Find where the given text appears and provide that cell's center as (X, Y) coordinate. 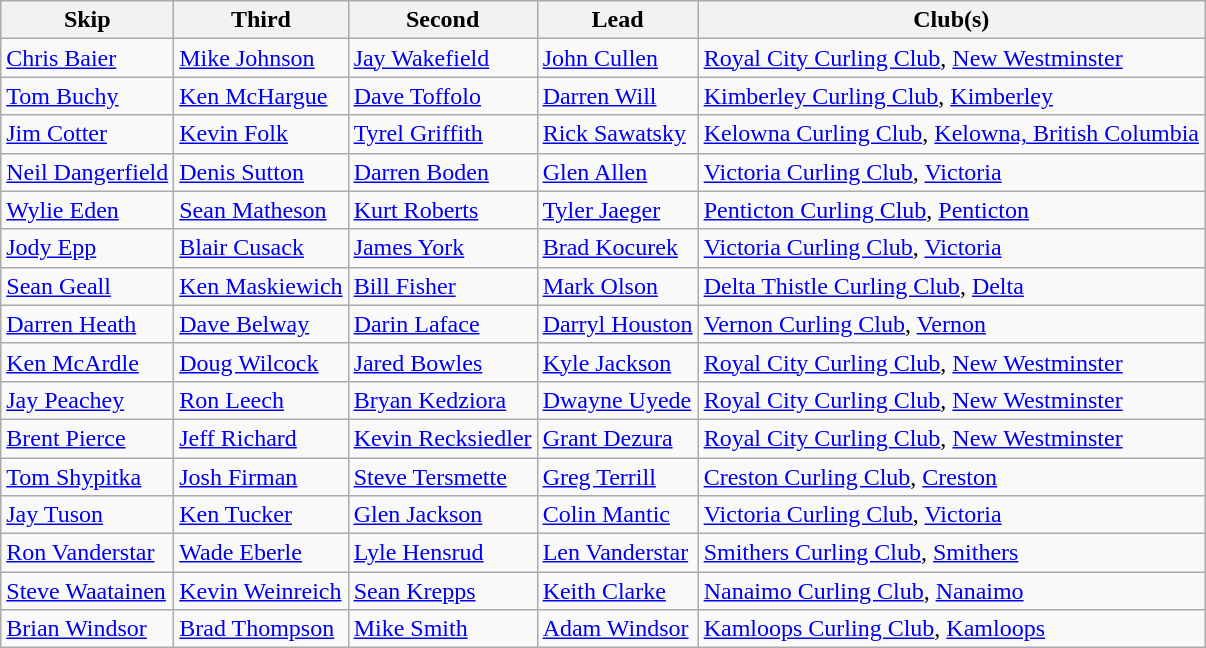
Brad Thompson (261, 629)
Jody Epp (88, 248)
Darryl Houston (618, 324)
Tyrel Griffith (442, 134)
Steve Tersmette (442, 477)
Dwayne Uyede (618, 400)
Kurt Roberts (442, 210)
Kamloops Curling Club, Kamloops (951, 629)
Kevin Recksiedler (442, 438)
Smithers Curling Club, Smithers (951, 553)
Creston Curling Club, Creston (951, 477)
Mike Smith (442, 629)
Denis Sutton (261, 172)
Penticton Curling Club, Penticton (951, 210)
Wylie Eden (88, 210)
Delta Thistle Curling Club, Delta (951, 286)
Grant Dezura (618, 438)
Brian Windsor (88, 629)
Brent Pierce (88, 438)
Tom Shypitka (88, 477)
Keith Clarke (618, 591)
Glen Allen (618, 172)
Bryan Kedziora (442, 400)
Ken McArdle (88, 362)
Brad Kocurek (618, 248)
John Cullen (618, 58)
Vernon Curling Club, Vernon (951, 324)
Lead (618, 20)
Mark Olson (618, 286)
Nanaimo Curling Club, Nanaimo (951, 591)
Sean Krepps (442, 591)
Jared Bowles (442, 362)
James York (442, 248)
Steve Waatainen (88, 591)
Darren Heath (88, 324)
Jay Tuson (88, 515)
Jay Peachey (88, 400)
Adam Windsor (618, 629)
Jeff Richard (261, 438)
Ken McHargue (261, 96)
Darren Boden (442, 172)
Club(s) (951, 20)
Dave Toffolo (442, 96)
Darin Laface (442, 324)
Sean Geall (88, 286)
Sean Matheson (261, 210)
Neil Dangerfield (88, 172)
Ken Tucker (261, 515)
Third (261, 20)
Rick Sawatsky (618, 134)
Kelowna Curling Club, Kelowna, British Columbia (951, 134)
Len Vanderstar (618, 553)
Ron Leech (261, 400)
Wade Eberle (261, 553)
Chris Baier (88, 58)
Glen Jackson (442, 515)
Kevin Folk (261, 134)
Lyle Hensrud (442, 553)
Kyle Jackson (618, 362)
Darren Will (618, 96)
Josh Firman (261, 477)
Tom Buchy (88, 96)
Bill Fisher (442, 286)
Kevin Weinreich (261, 591)
Tyler Jaeger (618, 210)
Kimberley Curling Club, Kimberley (951, 96)
Doug Wilcock (261, 362)
Jay Wakefield (442, 58)
Second (442, 20)
Greg Terrill (618, 477)
Ken Maskiewich (261, 286)
Ron Vanderstar (88, 553)
Dave Belway (261, 324)
Skip (88, 20)
Colin Mantic (618, 515)
Mike Johnson (261, 58)
Jim Cotter (88, 134)
Blair Cusack (261, 248)
